Output the [x, y] coordinate of the center of the cell containing the given text.  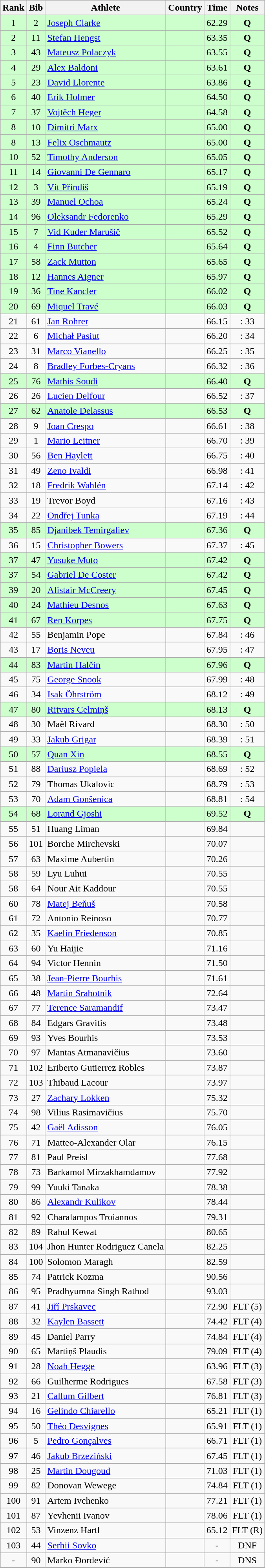
77.68 [217, 1157]
Lorand Gjoshi [106, 814]
70.85 [217, 933]
71.16 [217, 948]
63.61 [217, 67]
93.03 [217, 1292]
70.58 [217, 903]
Mathieu Desnos [106, 605]
Zachary Lokken [106, 1097]
: 43 [247, 500]
FLT (5) [247, 1306]
Eriberto Gutierrez Robles [106, 1068]
Jiří Prskavec [106, 1306]
: 39 [247, 441]
Gaël Adisson [106, 1127]
Adam Gonšenica [106, 799]
75.32 [217, 1097]
Matej Beňuš [106, 903]
66.02 [217, 291]
65.21 [217, 1411]
: 36 [247, 366]
Noah Hegge [106, 1366]
Lucien Delfour [106, 396]
Notes [247, 8]
Erik Holmer [106, 97]
Boris Neveu [106, 649]
: 51 [247, 739]
Vid Kuder Marušič [106, 232]
66.40 [217, 381]
66.61 [217, 426]
68.39 [217, 739]
66.25 [217, 351]
73.97 [217, 1082]
: 48 [247, 680]
Marko Đorđević [106, 1560]
68.55 [217, 754]
67.99 [217, 680]
Vojtěch Heger [106, 112]
Zack Mutton [106, 262]
: 46 [247, 635]
Finn Butcher [106, 247]
67.36 [217, 530]
Christopher Bowers [106, 545]
76.05 [217, 1127]
Country [185, 8]
Patrick Kozma [106, 1277]
68.79 [217, 784]
63.86 [217, 82]
79.31 [217, 1217]
Terence Saramandif [106, 1008]
72.64 [217, 993]
Kaelin Friedenson [106, 933]
65.97 [217, 276]
Thibaud Lacour [106, 1082]
77.92 [217, 1172]
68.13 [217, 709]
Paul Preisl [106, 1157]
66.70 [217, 441]
78.06 [217, 1515]
78.38 [217, 1187]
: 42 [247, 486]
Maxime Aubertin [106, 859]
Anatole Delassus [106, 411]
DNS [247, 1560]
: 45 [247, 545]
104 [36, 1247]
69.52 [217, 814]
David Llorente [106, 82]
Yuuki Tanaka [106, 1187]
Ren Korpes [106, 620]
Joan Crespo [106, 426]
67.19 [217, 515]
Jean-Pierre Bourhis [106, 978]
Gabriel De Coster [106, 575]
Edgars Gravitis [106, 1023]
Benjamin Pope [106, 635]
Daniel Parry [106, 1336]
71.50 [217, 963]
65.17 [217, 172]
82.25 [217, 1247]
: 44 [247, 515]
Alexandr Kulikov [106, 1202]
Stefan Hengst [106, 38]
Jakub Brzeziński [106, 1456]
Giovanni De Gennaro [106, 172]
78.44 [217, 1202]
73.60 [217, 1053]
73.47 [217, 1008]
65.91 [217, 1426]
Borche Mirchevski [106, 844]
67.37 [217, 545]
90.56 [217, 1277]
Miquel Travé [106, 306]
65.52 [217, 232]
Time [217, 8]
67.16 [217, 500]
66.52 [217, 396]
Dariusz Popiela [106, 769]
Charalampos Troiannos [106, 1217]
63.55 [217, 53]
Solomon Maragh [106, 1262]
Jan Rohrer [106, 321]
66.98 [217, 471]
Yevhenii Ivanov [106, 1515]
Mathis Soudi [106, 381]
Djanibek Temirgaliev [106, 530]
65.12 [217, 1530]
: 40 [247, 456]
: 52 [247, 769]
71.03 [217, 1471]
: 49 [247, 695]
Lyu Luhui [106, 873]
Alex Baldoni [106, 67]
Isak Öhrström [106, 695]
Antonio Reinoso [106, 919]
67.84 [217, 635]
Victor Hennin [106, 963]
Nour Ait Kaddour [106, 888]
Gelindo Chiarello [106, 1411]
Maël Rivard [106, 724]
65.05 [217, 157]
76.81 [217, 1396]
63.35 [217, 38]
Matteo-Alexander Olar [106, 1142]
Hannes Aigner [106, 276]
Mārtiņš Plaudis [106, 1351]
Ritvars Celmiņš [106, 709]
82.59 [217, 1262]
Dimitri Marx [106, 127]
73.53 [217, 1038]
65.29 [217, 217]
68.69 [217, 769]
Kaylen Bassett [106, 1321]
: 35 [247, 351]
Quan Xin [106, 754]
64.50 [217, 97]
Jhon Hunter Rodriguez Canela [106, 1247]
Joseph Clarke [106, 23]
66.53 [217, 411]
Théo Desvignes [106, 1426]
75.70 [217, 1112]
66.71 [217, 1441]
Thomas Ukalovic [106, 784]
DNF [247, 1545]
Callum Gilbert [106, 1396]
68.81 [217, 799]
Oleksandr Fedorenko [106, 217]
Yu Haijie [106, 948]
Martin Dougoud [106, 1471]
66.32 [217, 366]
: 41 [247, 471]
68.30 [217, 724]
Pedro Gonçalves [106, 1441]
Martin Srabotnik [106, 993]
74.42 [217, 1321]
Michał Pasiut [106, 336]
63.96 [217, 1366]
Rahul Kewat [106, 1232]
Mantas Atmanavičius [106, 1053]
71.61 [217, 978]
73.87 [217, 1068]
Yusuke Muto [106, 560]
Vít Přindiš [106, 187]
Mateusz Polaczyk [106, 53]
Ondřej Tunka [106, 515]
72.90 [217, 1306]
Felix Oschmautz [106, 142]
64.58 [217, 112]
: 47 [247, 649]
Rank [13, 8]
Artem Ivchenko [106, 1501]
Athlete [106, 8]
Barkamol Mirzakhamdamov [106, 1172]
Jakub Grigar [106, 739]
67.75 [217, 620]
70.26 [217, 859]
: 37 [247, 396]
Timothy Anderson [106, 157]
: 33 [247, 321]
66.15 [217, 321]
76.15 [217, 1142]
66.03 [217, 306]
Fredrik Wahlén [106, 486]
67.63 [217, 605]
: 53 [247, 784]
: 50 [247, 724]
Bib [36, 8]
73.48 [217, 1023]
Huang Liman [106, 829]
70.07 [217, 844]
Serhii Sovko [106, 1545]
Yves Bourhis [106, 1038]
65.24 [217, 202]
68.12 [217, 695]
59 [36, 873]
Guilherme Rodrigues [106, 1381]
Ben Haylett [106, 456]
Manuel Ochoa [106, 202]
38 [36, 978]
: 38 [247, 426]
Alistair McCreery [106, 590]
Mario Leitner [106, 441]
79.09 [217, 1351]
Zeno Ivaldi [106, 471]
FLT (R) [247, 1530]
Marco Vianello [106, 351]
70.77 [217, 919]
65.65 [217, 262]
Bradley Forbes-Cryans [106, 366]
Tine Kancler [106, 291]
67.96 [217, 665]
Vilius Rasimavičius [106, 1112]
67.95 [217, 649]
65.64 [217, 247]
Trevor Boyd [106, 500]
67.58 [217, 1381]
Martin Halčin [106, 665]
80.65 [217, 1232]
62.29 [217, 23]
67.14 [217, 486]
: 54 [247, 799]
69.84 [217, 829]
Pradhyumna Singh Rathod [106, 1292]
9 [36, 426]
66.20 [217, 336]
65.19 [217, 187]
Vinzenz Hartl [106, 1530]
77.21 [217, 1501]
George Snook [106, 680]
: 34 [247, 336]
66.75 [217, 456]
Donovan Wewege [106, 1486]
